Detect which cell encompasses the target text, then output its [x, y] center coordinate. 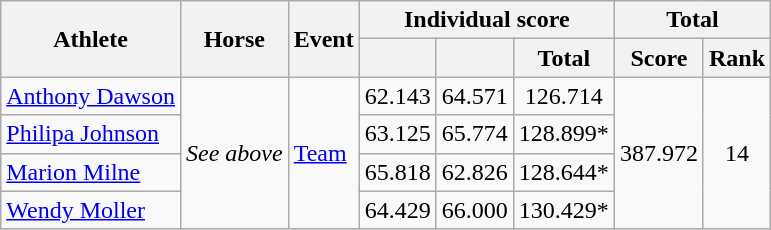
Philipa Johnson [91, 134]
62.826 [474, 172]
65.818 [398, 172]
63.125 [398, 134]
Score [658, 58]
126.714 [564, 96]
387.972 [658, 153]
Athlete [91, 39]
64.571 [474, 96]
64.429 [398, 210]
128.899* [564, 134]
14 [736, 153]
130.429* [564, 210]
66.000 [474, 210]
Rank [736, 58]
Marion Milne [91, 172]
128.644* [564, 172]
Event [324, 39]
62.143 [398, 96]
See above [234, 153]
Wendy Moller [91, 210]
Team [324, 153]
Horse [234, 39]
Anthony Dawson [91, 96]
Individual score [486, 20]
65.774 [474, 134]
